Locate the cell with the specified text and output its [x, y] center coordinate. 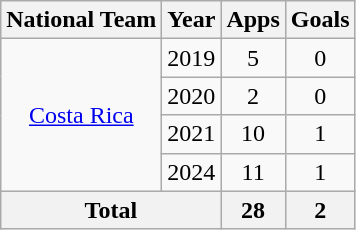
2024 [192, 172]
5 [253, 58]
Year [192, 20]
Total [111, 210]
Apps [253, 20]
2021 [192, 134]
2019 [192, 58]
Costa Rica [82, 115]
11 [253, 172]
10 [253, 134]
28 [253, 210]
2020 [192, 96]
National Team [82, 20]
Goals [320, 20]
